Determine the (X, Y) coordinate at the center of the cell enclosing the given text.  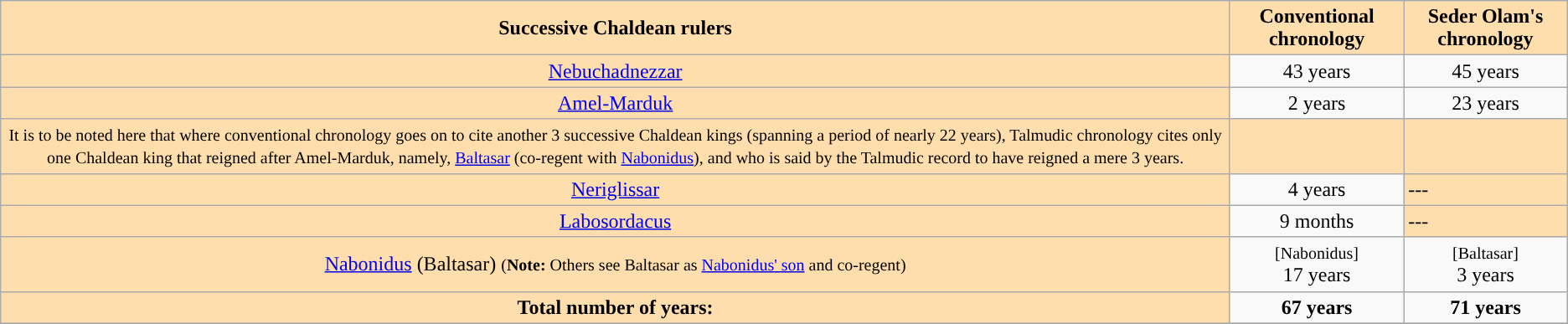
Seder Olam's chronology (1486, 28)
71 years (1486, 307)
Labosordacus (616, 221)
43 years (1317, 71)
Nabonidus (Baltasar) (Note: Others see Baltasar as Nabonidus' son and co-regent) (616, 265)
2 years (1317, 103)
67 years (1317, 307)
23 years (1486, 103)
Nebuchadnezzar (616, 71)
[Nabonidus]17 years (1317, 265)
[Baltasar]3 years (1486, 265)
Total number of years: (616, 307)
45 years (1486, 71)
4 years (1317, 189)
Amel-Marduk (616, 103)
Conventional chronology (1317, 28)
9 months (1317, 221)
Neriglissar (616, 189)
Successive Chaldean rulers (616, 28)
